For the text-containing cell, return its midpoint in [x, y] coordinate format. 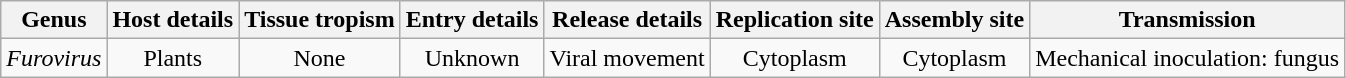
Entry details [472, 20]
Host details [173, 20]
Furovirus [54, 58]
Transmission [1188, 20]
Genus [54, 20]
Tissue tropism [320, 20]
Mechanical inoculation: fungus [1188, 58]
None [320, 58]
Release details [627, 20]
Unknown [472, 58]
Viral movement [627, 58]
Replication site [794, 20]
Assembly site [954, 20]
Plants [173, 58]
